Detect which cell encompasses the target text, then output its [x, y] center coordinate. 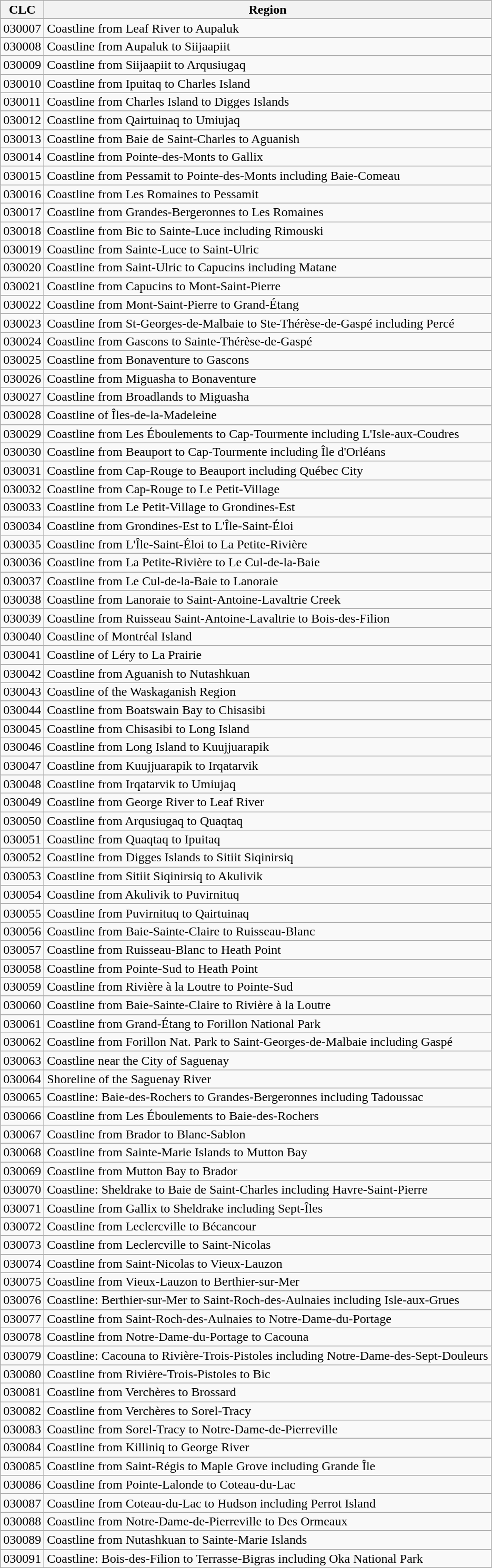
030048 [22, 783]
Coastline from Sainte-Luce to Saint-Ulric [267, 249]
030068 [22, 1153]
030086 [22, 1485]
030046 [22, 747]
Coastline from Mutton Bay to Brador [267, 1172]
030015 [22, 176]
Coastline from Aguanish to Nutashkuan [267, 673]
030044 [22, 710]
Coastline from Pointe-des-Monts to Gallix [267, 157]
Coastline from Sitiit Siqinirsiq to Akulivik [267, 876]
Coastline from Siijaapiit to Arqusiugaq [267, 65]
030024 [22, 342]
Coastline from Qairtuinaq to Umiujaq [267, 120]
030012 [22, 120]
030029 [22, 433]
Coastline from Sorel-Tracy to Notre-Dame-de-Pierreville [267, 1429]
Coastline from Baie-Sainte-Claire to Ruisseau-Blanc [267, 932]
Coastline from Bonaventure to Gascons [267, 360]
030087 [22, 1503]
Coastline from Chisasibi to Long Island [267, 729]
030017 [22, 212]
030074 [22, 1263]
Coastline from Leaf River to Aupaluk [267, 28]
Coastline from Notre-Dame-du-Portage to Cacouna [267, 1337]
Coastline from Boatswain Bay to Chisasibi [267, 710]
Coastline from Pointe-Lalonde to Coteau-du-Lac [267, 1485]
030009 [22, 65]
Coastline from Cap-Rouge to Le Petit-Village [267, 489]
030039 [22, 618]
Coastline from Mont-Saint-Pierre to Grand-Étang [267, 305]
Coastline from Cap-Rouge to Beauport including Québec City [267, 470]
Coastline from Baie de Saint-Charles to Aguanish [267, 139]
CLC [22, 9]
Coastline from Le Petit-Village to Grondines-Est [267, 507]
Coastline from Akulivik to Puvirnituq [267, 895]
Coastline from Verchères to Sorel-Tracy [267, 1411]
Coastline from La Petite-Rivière to Le Cul-de-la-Baie [267, 563]
030020 [22, 268]
030028 [22, 415]
030033 [22, 507]
Coastline from Aupaluk to Siijaapiit [267, 46]
Coastline from Miguasha to Bonaventure [267, 379]
030071 [22, 1208]
Coastline of the Waskaganish Region [267, 692]
030011 [22, 102]
Coastline from Digges Islands to Sitiit Siqinirsiq [267, 858]
Coastline from Les Éboulements to Baie-des-Rochers [267, 1116]
030008 [22, 46]
030030 [22, 452]
030064 [22, 1079]
Coastline from Beauport to Cap-Tourmente including Île d'Orléans [267, 452]
030038 [22, 599]
030021 [22, 286]
Coastline from Capucins to Mont-Saint-Pierre [267, 286]
030026 [22, 379]
030025 [22, 360]
Coastline from Kuujjuarapik to Irqatarvik [267, 766]
Coastline from Gallix to Sheldrake including Sept-Îles [267, 1208]
Coastline from Grand-Étang to Forillon National Park [267, 1023]
030084 [22, 1448]
Coastline from Rivière à la Loutre to Pointe-Sud [267, 986]
030018 [22, 231]
030042 [22, 673]
030070 [22, 1189]
Coastline of Montréal Island [267, 636]
Coastline from Forillon Nat. Park to Saint-Georges-de-Malbaie including Gaspé [267, 1042]
030031 [22, 470]
Coastline from Les Romaines to Pessamit [267, 194]
Coastline from Pointe-Sud to Heath Point [267, 969]
Coastline from Vieux-Lauzon to Berthier-sur-Mer [267, 1282]
Coastline from George River to Leaf River [267, 802]
030055 [22, 913]
030043 [22, 692]
Coastline from Les Éboulements to Cap-Tourmente including L'Isle-aux-Coudres [267, 433]
030032 [22, 489]
030041 [22, 655]
030027 [22, 396]
Coastline from Le Cul-de-la-Baie to Lanoraie [267, 582]
030069 [22, 1172]
Region [267, 9]
Coastline of Îles-de-la-Madeleine [267, 415]
Coastline from Lanoraie to Saint-Antoine-Lavaltrie Creek [267, 599]
030075 [22, 1282]
030065 [22, 1097]
Coastline from Saint-Régis to Maple Grove including Grande Île [267, 1466]
030066 [22, 1116]
030063 [22, 1060]
Coastline from St-Georges-de-Malbaie to Ste-Thérèse-de-Gaspé including Percé [267, 323]
Coastline from Arqusiugaq to Quaqtaq [267, 821]
030045 [22, 729]
030058 [22, 969]
Coastline near the City of Saguenay [267, 1060]
Coastline from Nutashkuan to Sainte-Marie Islands [267, 1540]
030022 [22, 305]
Coastline from Coteau-du-Lac to Hudson including Perrot Island [267, 1503]
Coastline from Ruisseau-Blanc to Heath Point [267, 950]
Coastline from Grondines-Est to L'Île-Saint-Éloi [267, 526]
Coastline from Verchères to Brossard [267, 1392]
030047 [22, 766]
030036 [22, 563]
Coastline of Léry to La Prairie [267, 655]
Coastline from Broadlands to Miguasha [267, 396]
030089 [22, 1540]
030081 [22, 1392]
030040 [22, 636]
Coastline from Ruisseau Saint-Antoine-Lavaltrie to Bois-des-Filion [267, 618]
Coastline from Leclercville to Bécancour [267, 1226]
030057 [22, 950]
Coastline from Killiniq to George River [267, 1448]
030014 [22, 157]
030060 [22, 1005]
Coastline from Rivière-Trois-Pistoles to Bic [267, 1373]
030037 [22, 582]
Coastline from Gascons to Sainte-Thérèse-de-Gaspé [267, 342]
030085 [22, 1466]
030072 [22, 1226]
030016 [22, 194]
Coastline: Cacouna to Rivière-Trois-Pistoles including Notre-Dame-des-Sept-Douleurs [267, 1356]
030061 [22, 1023]
Coastline from Irqatarvik to Umiujaq [267, 783]
030053 [22, 876]
030034 [22, 526]
Coastline: Sheldrake to Baie de Saint-Charles including Havre-Saint-Pierre [267, 1189]
Shoreline of the Saguenay River [267, 1079]
Coastline from Leclercville to Saint-Nicolas [267, 1245]
Coastline: Bois-des-Filion to Terrasse-Bigras including Oka National Park [267, 1559]
030056 [22, 932]
030073 [22, 1245]
030091 [22, 1559]
Coastline from Quaqtaq to Ipuitaq [267, 839]
030078 [22, 1337]
Coastline from Baie-Sainte-Claire to Rivière à la Loutre [267, 1005]
030080 [22, 1373]
030062 [22, 1042]
Coastline from Brador to Blanc-Sablon [267, 1135]
Coastline from Ipuitaq to Charles Island [267, 83]
Coastline from Long Island to Kuujjuarapik [267, 747]
030067 [22, 1135]
030049 [22, 802]
030019 [22, 249]
030007 [22, 28]
030076 [22, 1300]
030083 [22, 1429]
030059 [22, 986]
Coastline from Bic to Sainte-Luce including Rimouski [267, 231]
030054 [22, 895]
030013 [22, 139]
030077 [22, 1319]
030050 [22, 821]
Coastline: Baie-des-Rochers to Grandes-Bergeronnes including Tadoussac [267, 1097]
Coastline from Saint-Ulric to Capucins including Matane [267, 268]
Coastline from Saint-Roch-des-Aulnaies to Notre-Dame-du-Portage [267, 1319]
030088 [22, 1522]
030052 [22, 858]
Coastline from Charles Island to Digges Islands [267, 102]
030023 [22, 323]
Coastline from Notre-Dame-de-Pierreville to Des Ormeaux [267, 1522]
Coastline from Pessamit to Pointe-des-Monts including Baie-Comeau [267, 176]
030035 [22, 545]
Coastline from Sainte-Marie Islands to Mutton Bay [267, 1153]
Coastline from Grandes-Bergeronnes to Les Romaines [267, 212]
030082 [22, 1411]
Coastline: Berthier-sur-Mer to Saint-Roch-des-Aulnaies including Isle-aux-Grues [267, 1300]
Coastline from Saint-Nicolas to Vieux-Lauzon [267, 1263]
030051 [22, 839]
030079 [22, 1356]
030010 [22, 83]
Coastline from Puvirnituq to Qairtuinaq [267, 913]
Coastline from L'Île-Saint-Éloi to La Petite-Rivière [267, 545]
